From the cell containing the given text, extract its center point as (X, Y) coordinate. 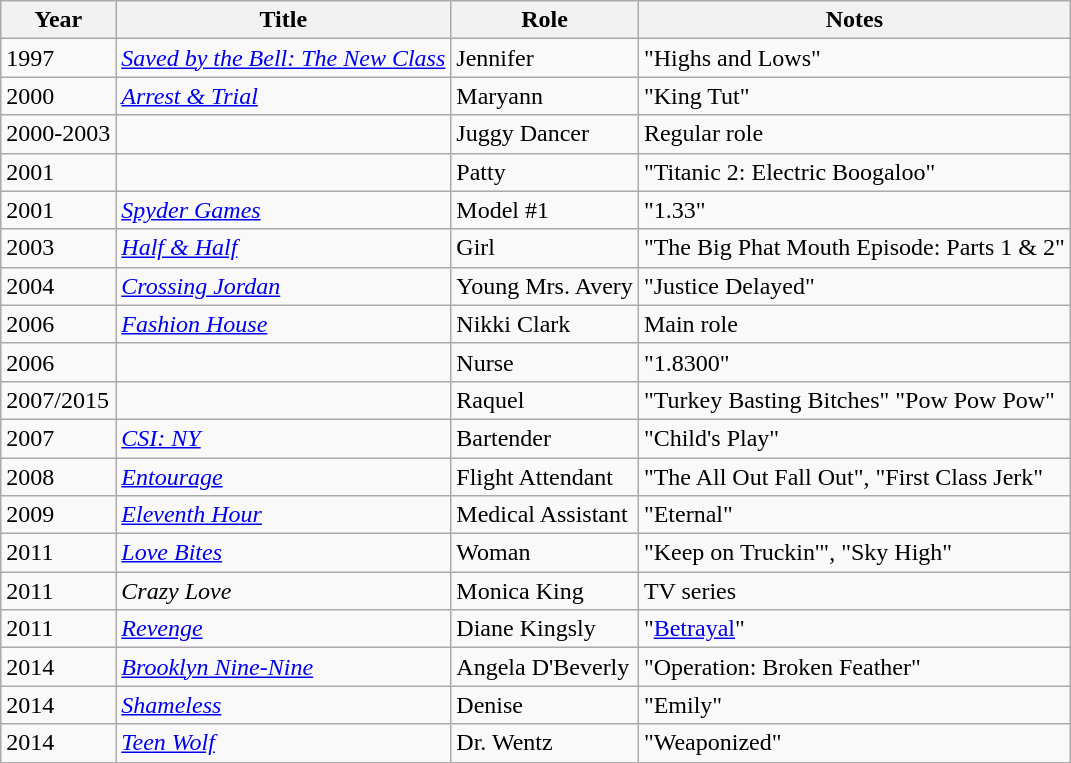
Patty (545, 172)
Eleventh Hour (284, 515)
Nikki Clark (545, 324)
2003 (58, 248)
Brooklyn Nine-Nine (284, 667)
Saved by the Bell: The New Class (284, 58)
Young Mrs. Avery (545, 286)
Flight Attendant (545, 477)
Revenge (284, 629)
Bartender (545, 438)
Jennifer (545, 58)
Raquel (545, 400)
2004 (58, 286)
Role (545, 20)
2000 (58, 96)
Love Bites (284, 553)
TV series (854, 591)
"King Tut" (854, 96)
"1.33" (854, 210)
Monica King (545, 591)
"Turkey Basting Bitches" "Pow Pow Pow" (854, 400)
"Justice Delayed" (854, 286)
"1.8300" (854, 362)
2007/2015 (58, 400)
2009 (58, 515)
Year (58, 20)
Main role (854, 324)
Angela D'Beverly (545, 667)
Crossing Jordan (284, 286)
"Weaponized" (854, 743)
Juggy Dancer (545, 134)
"Child's Play" (854, 438)
"The All Out Fall Out", "First Class Jerk" (854, 477)
Nurse (545, 362)
Girl (545, 248)
"Emily" (854, 705)
Denise (545, 705)
CSI: NY (284, 438)
Medical Assistant (545, 515)
Spyder Games (284, 210)
Regular role (854, 134)
Notes (854, 20)
Half & Half (284, 248)
Title (284, 20)
Shameless (284, 705)
Entourage (284, 477)
Dr. Wentz (545, 743)
"Titanic 2: Electric Boogaloo" (854, 172)
"Operation: Broken Feather" (854, 667)
2008 (58, 477)
Crazy Love (284, 591)
Maryann (545, 96)
Fashion House (284, 324)
"Eternal" (854, 515)
Arrest & Trial (284, 96)
Woman (545, 553)
1997 (58, 58)
2000-2003 (58, 134)
Diane Kingsly (545, 629)
2007 (58, 438)
"Keep on Truckin'", "Sky High" (854, 553)
Teen Wolf (284, 743)
"Highs and Lows" (854, 58)
"The Big Phat Mouth Episode: Parts 1 & 2" (854, 248)
"Betrayal" (854, 629)
Model #1 (545, 210)
